Pinpoint the cell where the given text exists, returning its (X, Y) midpoint coordinate. 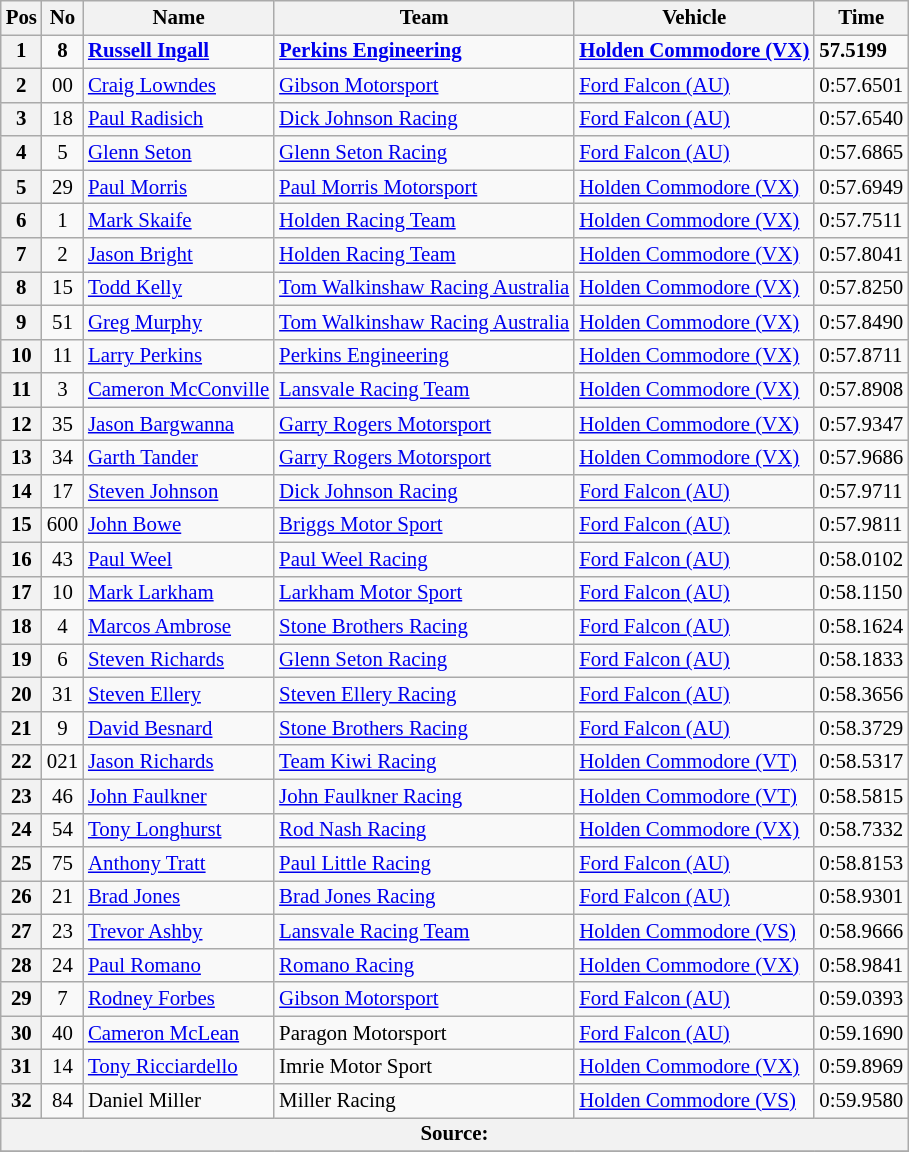
43 (62, 559)
0:58.1624 (861, 627)
19 (22, 661)
46 (62, 796)
Steven Johnson (178, 491)
600 (62, 525)
Paul Morris (178, 187)
00 (62, 85)
Greg Murphy (178, 322)
0:58.3729 (861, 728)
Steven Ellery (178, 695)
Paragon Motorsport (424, 1033)
28 (22, 965)
Jason Bargwanna (178, 424)
Name (178, 18)
Jason Richards (178, 762)
0:58.9666 (861, 931)
22 (22, 762)
27 (22, 931)
0:57.6540 (861, 119)
David Besnard (178, 728)
Daniel Miller (178, 1101)
0:57.8250 (861, 288)
Imrie Motor Sport (424, 1067)
Pos (22, 18)
Brad Jones (178, 898)
Paul Weel Racing (424, 559)
Glenn Seton (178, 153)
Team Kiwi Racing (424, 762)
0:58.8153 (861, 864)
Garth Tander (178, 458)
Tony Longhurst (178, 830)
Rodney Forbes (178, 999)
0:58.0102 (861, 559)
75 (62, 864)
0:57.6501 (861, 85)
25 (22, 864)
John Faulkner (178, 796)
0:58.9301 (861, 898)
Cameron McLean (178, 1033)
Steven Ellery Racing (424, 695)
35 (62, 424)
Paul Little Racing (424, 864)
40 (62, 1033)
Craig Lowndes (178, 85)
0:59.0393 (861, 999)
Rod Nash Racing (424, 830)
0:59.1690 (861, 1033)
0:57.9686 (861, 458)
0:59.9580 (861, 1101)
Briggs Motor Sport (424, 525)
51 (62, 322)
0:58.9841 (861, 965)
No (62, 18)
Source: (454, 1135)
0:57.8908 (861, 390)
John Faulkner Racing (424, 796)
0:57.6949 (861, 187)
0:58.5815 (861, 796)
Mark Skaife (178, 221)
0:57.9347 (861, 424)
Steven Richards (178, 661)
Paul Weel (178, 559)
0:57.9811 (861, 525)
Vehicle (694, 18)
Todd Kelly (178, 288)
Cameron McConville (178, 390)
0:58.1833 (861, 661)
Larkham Motor Sport (424, 593)
021 (62, 762)
Paul Radisich (178, 119)
30 (22, 1033)
0:58.1150 (861, 593)
13 (22, 458)
32 (22, 1101)
12 (22, 424)
Brad Jones Racing (424, 898)
Anthony Tratt (178, 864)
Jason Bright (178, 255)
0:57.8711 (861, 356)
0:57.8490 (861, 322)
Mark Larkham (178, 593)
Larry Perkins (178, 356)
0:58.3656 (861, 695)
26 (22, 898)
0:57.7511 (861, 221)
0:57.9711 (861, 491)
0:58.7332 (861, 830)
0:57.8041 (861, 255)
54 (62, 830)
Marcos Ambrose (178, 627)
0:57.6865 (861, 153)
0:58.5317 (861, 762)
84 (62, 1101)
0:59.8969 (861, 1067)
Paul Romano (178, 965)
20 (22, 695)
Team (424, 18)
34 (62, 458)
Russell Ingall (178, 51)
Paul Morris Motorsport (424, 187)
John Bowe (178, 525)
Miller Racing (424, 1101)
Romano Racing (424, 965)
57.5199 (861, 51)
Tony Ricciardello (178, 1067)
Time (861, 18)
16 (22, 559)
Trevor Ashby (178, 931)
